Extract the [x, y] coordinate from the center of the cell holding the provided text.  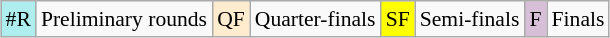
Semi-finals [470, 19]
Finals [578, 19]
QF [231, 19]
Quarter-finals [316, 19]
SF [398, 19]
Preliminary rounds [124, 19]
#R [18, 19]
F [535, 19]
